Output the (x, y) coordinate of the center of the cell containing the given text.  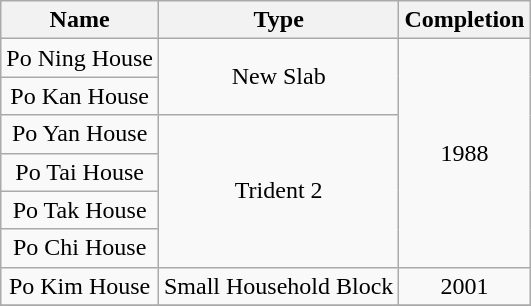
Po Chi House (80, 248)
Name (80, 20)
New Slab (278, 77)
Po Tak House (80, 210)
Po Yan House (80, 134)
Trident 2 (278, 191)
Po Kan House (80, 96)
2001 (464, 286)
Po Tai House (80, 172)
1988 (464, 153)
Po Kim House (80, 286)
Completion (464, 20)
Po Ning House (80, 58)
Small Household Block (278, 286)
Type (278, 20)
